Output the (x, y) coordinate of the center of the cell containing the given text.  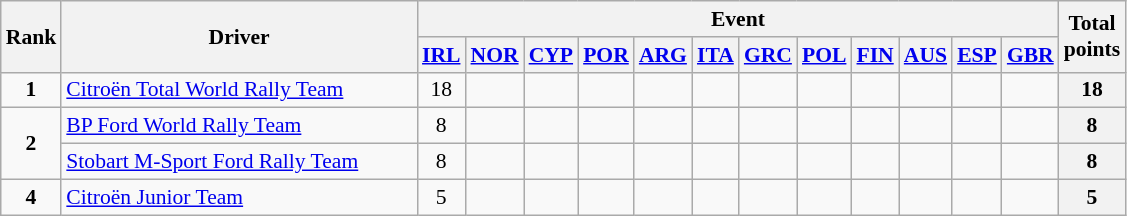
Stobart M-Sport Ford Rally Team (239, 162)
ITA (716, 55)
Event (738, 19)
NOR (495, 55)
IRL (442, 55)
FIN (874, 55)
Totalpoints (1092, 36)
Citroën Junior Team (239, 197)
Driver (239, 36)
POR (606, 55)
Rank (32, 36)
AUS (926, 55)
Citroën Total World Rally Team (239, 90)
1 (32, 90)
BP Ford World Rally Team (239, 126)
POL (824, 55)
ARG (663, 55)
GRC (768, 55)
ESP (977, 55)
GBR (1030, 55)
CYP (551, 55)
2 (32, 144)
4 (32, 197)
